Determine the [X, Y] coordinate at the center of the cell enclosing the given text.  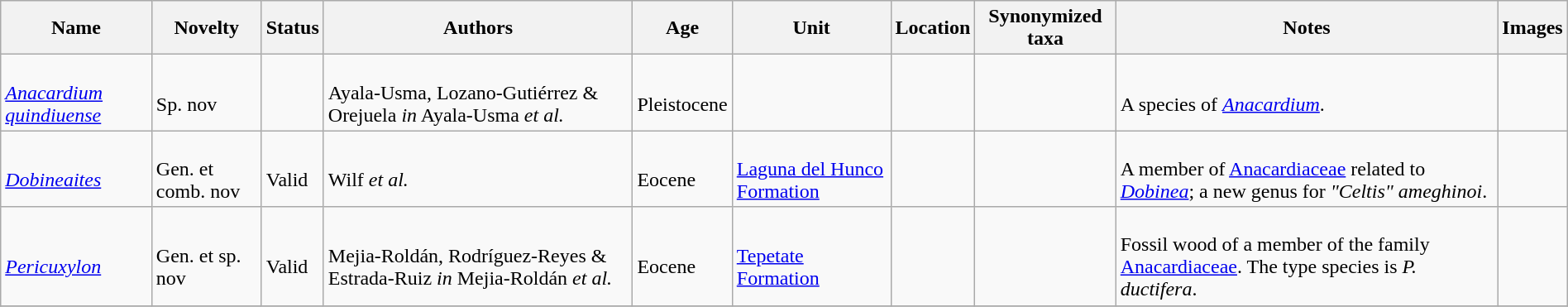
A member of Anacardiaceae related to Dobinea; a new genus for "Celtis" ameghinoi. [1307, 169]
Name [76, 28]
Notes [1307, 28]
Age [682, 28]
Anacardium quindiuense [76, 93]
Pleistocene [682, 93]
Ayala-Usma, Lozano-Gutiérrez & Orejuela in Ayala-Usma et al. [478, 93]
Unit [811, 28]
Authors [478, 28]
Pericuxylon [76, 257]
Tepetate Formation [811, 257]
Wilf et al. [478, 169]
Dobineaites [76, 169]
Status [293, 28]
Novelty [207, 28]
Gen. et comb. nov [207, 169]
Gen. et sp. nov [207, 257]
A species of Anacardium. [1307, 93]
Synonymized taxa [1045, 28]
Laguna del Hunco Formation [811, 169]
Location [933, 28]
Sp. nov [207, 93]
Mejia-Roldán, Rodríguez-Reyes & Estrada-Ruiz in Mejia-Roldán et al. [478, 257]
Fossil wood of a member of the family Anacardiaceae. The type species is P. ductifera. [1307, 257]
Images [1532, 28]
